Find where the given text appears and provide that cell's center as (x, y) coordinate. 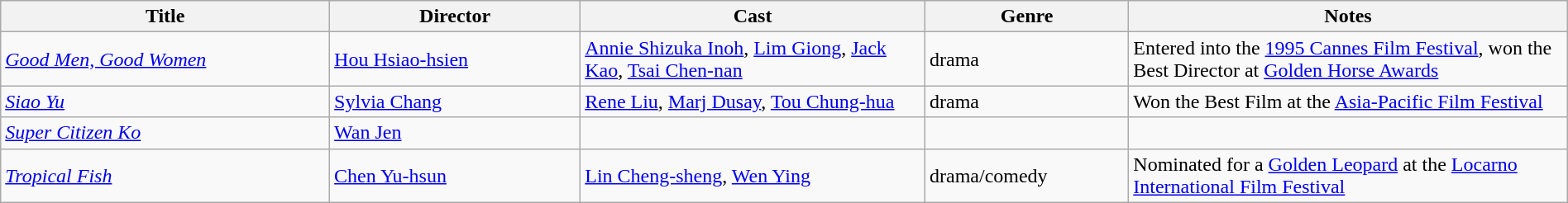
Annie Shizuka Inoh, Lim Giong, Jack Kao, Tsai Chen-nan (753, 59)
Cast (753, 17)
Nominated for a Golden Leopard at the Locarno International Film Festival (1348, 175)
Good Men, Good Women (165, 59)
drama/comedy (1026, 175)
Chen Yu-hsun (455, 175)
Title (165, 17)
Super Citizen Ko (165, 133)
Sylvia Chang (455, 101)
Notes (1348, 17)
Entered into the 1995 Cannes Film Festival, won the Best Director at Golden Horse Awards (1348, 59)
Tropical Fish (165, 175)
Rene Liu, Marj Dusay, Tou Chung-hua (753, 101)
Won the Best Film at the Asia-Pacific Film Festival (1348, 101)
Wan Jen (455, 133)
Hou Hsiao-hsien (455, 59)
Siao Yu (165, 101)
Director (455, 17)
Lin Cheng-sheng, Wen Ying (753, 175)
Genre (1026, 17)
